For the text-containing cell, return its midpoint in (x, y) coordinate format. 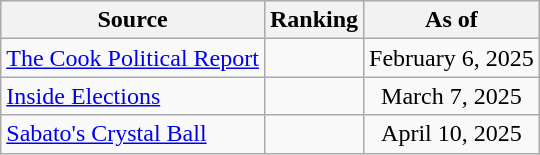
Source (133, 20)
April 10, 2025 (452, 134)
As of (452, 20)
February 6, 2025 (452, 58)
Ranking (314, 20)
Inside Elections (133, 96)
The Cook Political Report (133, 58)
March 7, 2025 (452, 96)
Sabato's Crystal Ball (133, 134)
